Find where the given text appears and provide that cell's center as (x, y) coordinate. 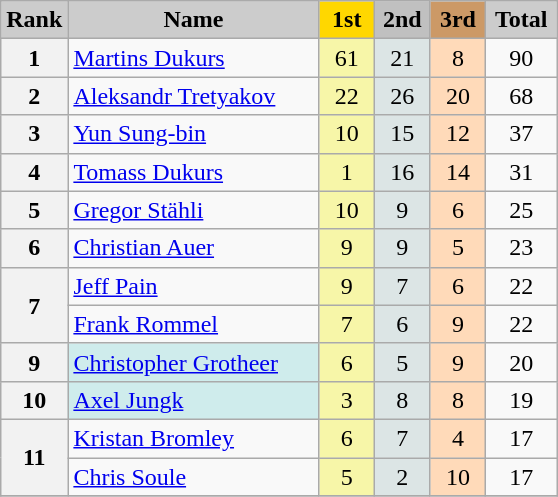
15 (403, 134)
Kristan Bromley (194, 438)
Rank (34, 20)
Jeff Pain (194, 286)
21 (403, 58)
Martins Dukurs (194, 58)
Gregor Stähli (194, 210)
Christopher Grotheer (194, 362)
Total (522, 20)
Name (194, 20)
1st (347, 20)
23 (522, 248)
12 (458, 134)
25 (522, 210)
26 (403, 96)
11 (34, 457)
Frank Rommel (194, 324)
19 (522, 400)
16 (403, 172)
90 (522, 58)
14 (458, 172)
Christian Auer (194, 248)
68 (522, 96)
37 (522, 134)
Yun Sung-bin (194, 134)
Tomass Dukurs (194, 172)
3rd (458, 20)
31 (522, 172)
Aleksandr Tretyakov (194, 96)
2nd (403, 20)
Axel Jungk (194, 400)
Chris Soule (194, 477)
61 (347, 58)
